Provide the (X, Y) coordinate of the cell's center where the given text is located.  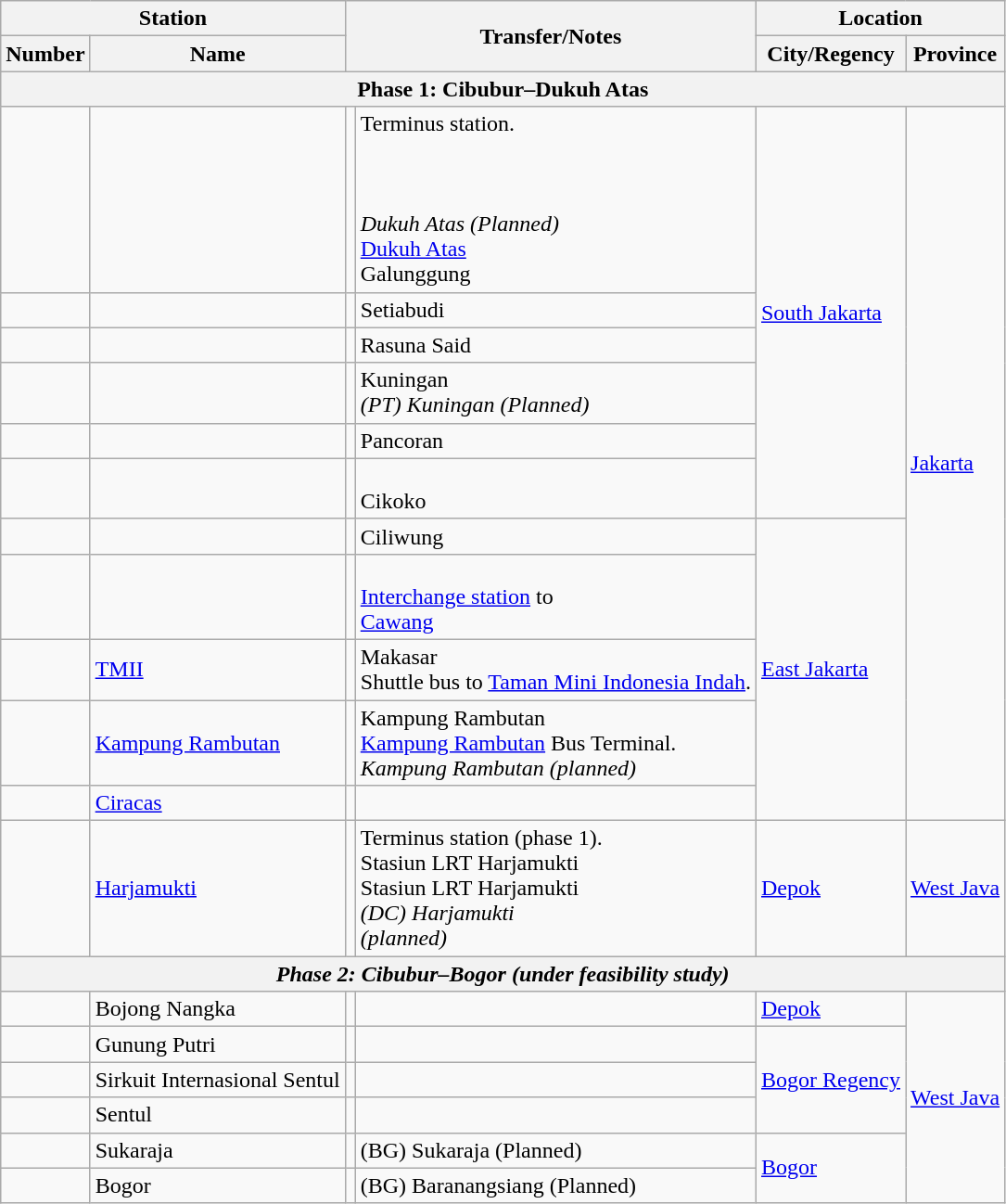
City/Regency (831, 54)
Province (955, 54)
Ciracas (217, 803)
Cikoko (555, 488)
South Jakarta (831, 313)
Pancoran (555, 441)
Name (217, 54)
Makasar Shuttle bus to Taman Mini Indonesia Indah. (555, 670)
Harjamukti (217, 889)
Sukaraja (217, 1150)
Kampung Rambutan (217, 742)
Terminus station. Dukuh Atas (Planned) Dukuh Atas Galunggung (555, 199)
TMII (217, 670)
Ciliwung (555, 536)
Transfer/Notes (551, 36)
Station (172, 19)
(BG) Sukaraja (Planned) (555, 1150)
Terminus station (phase 1). Stasiun LRT Harjamukti Stasiun LRT Harjamukti(DC) Harjamukti(planned) (555, 889)
East Jakarta (831, 670)
Interchange station to Cawang (555, 596)
Bojong Nangka (217, 1009)
Kuningan(PT) Kuningan (Planned) (555, 393)
Setiabudi (555, 310)
Location (880, 19)
Phase 2: Cibubur–Bogor (under feasibility study) (503, 974)
Phase 1: Cibubur–Dukuh Atas (503, 89)
Number (45, 54)
Gunung Putri (217, 1044)
Rasuna Said (555, 345)
(BG) Baranangsiang (Planned) (555, 1185)
Sirkuit Internasional Sentul (217, 1080)
Bogor Regency (831, 1080)
Sentul (217, 1115)
Kampung Rambutan Kampung Rambutan Bus Terminal. Kampung Rambutan (planned) (555, 742)
Jakarta (955, 464)
